Detect which cell encompasses the target text, then output its [x, y] center coordinate. 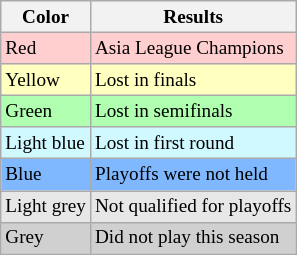
Results [193, 17]
Red [46, 48]
Yellow [46, 80]
Light grey [46, 206]
Asia League Champions [193, 48]
Grey [46, 238]
Lost in first round [193, 143]
Playoffs were not held [193, 175]
Green [46, 111]
Light blue [46, 143]
Lost in semifinals [193, 111]
Color [46, 17]
Blue [46, 175]
Not qualified for playoffs [193, 206]
Did not play this season [193, 238]
Lost in finals [193, 80]
